Detect which cell encompasses the target text, then output its [x, y] center coordinate. 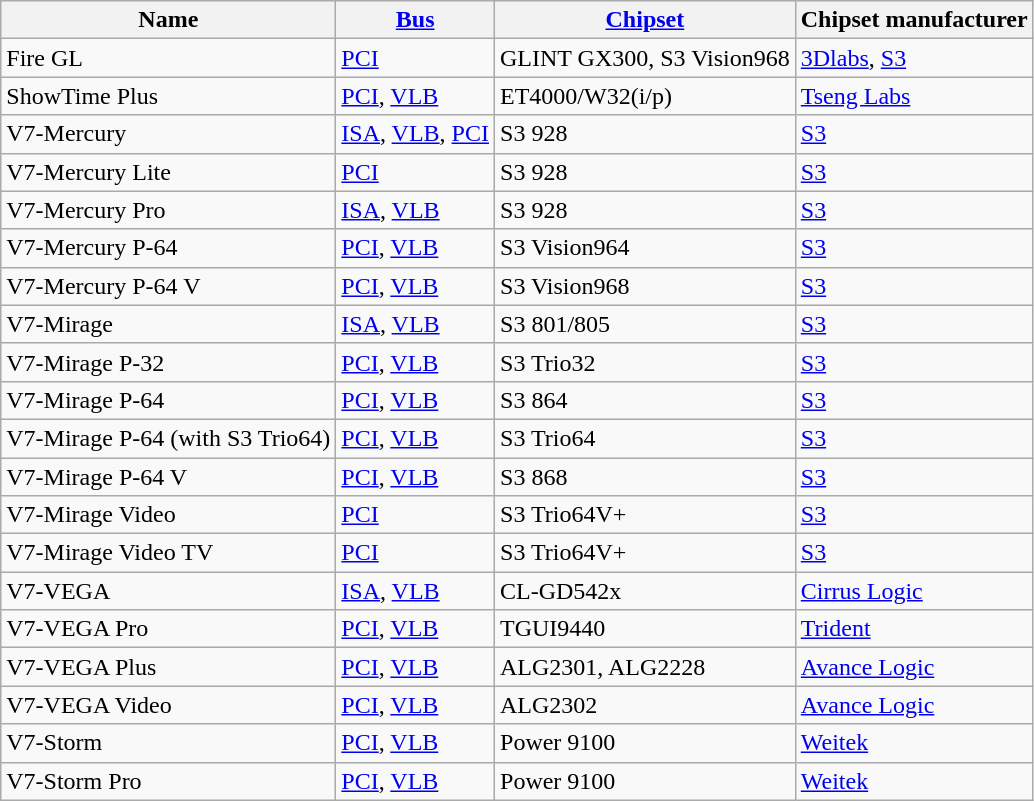
S3 868 [646, 477]
Fire GL [168, 58]
V7-Mirage P-64 [168, 400]
V7-Mercury Pro [168, 210]
S3 Trio64 [646, 438]
CL-GD542x [646, 591]
GLINT GX300, S3 Vision968 [646, 58]
Name [168, 20]
V7-Mirage Video TV [168, 553]
V7-Mirage [168, 324]
Trident [914, 629]
V7-Mirage P-64 V [168, 477]
V7-Mirage P-32 [168, 362]
S3 801/805 [646, 324]
ET4000/W32(i/p) [646, 96]
V7-Storm [168, 743]
Chipset [646, 20]
Chipset manufacturer [914, 20]
V7-Mirage Video [168, 515]
V7-Storm Pro [168, 781]
ISA, VLB, PCI [416, 134]
S3 Vision968 [646, 286]
V7-Mercury [168, 134]
ALG2302 [646, 705]
V7-Mirage P-64 (with S3 Trio64) [168, 438]
ShowTime Plus [168, 96]
Bus [416, 20]
3Dlabs, S3 [914, 58]
V7-VEGA Pro [168, 629]
V7-Mercury P-64 [168, 248]
V7-VEGA Plus [168, 667]
Tseng Labs [914, 96]
V7-VEGA Video [168, 705]
S3 864 [646, 400]
V7-Mercury P-64 V [168, 286]
Cirrus Logic [914, 591]
S3 Trio32 [646, 362]
S3 Vision964 [646, 248]
ALG2301, ALG2228 [646, 667]
V7-VEGA [168, 591]
TGUI9440 [646, 629]
V7-Mercury Lite [168, 172]
